For the text-containing cell, return its midpoint in [x, y] coordinate format. 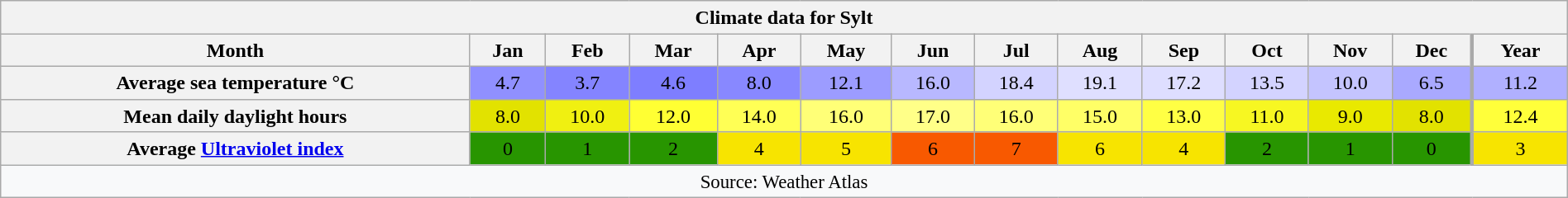
11.2 [1520, 82]
4.7 [508, 82]
18.4 [1016, 82]
Jul [1016, 50]
3.7 [587, 82]
Average sea temperature °C [235, 82]
Year [1520, 50]
4.6 [673, 82]
Dec [1432, 50]
7 [1016, 148]
9.0 [1350, 115]
19.1 [1100, 82]
Mar [673, 50]
Feb [587, 50]
12.0 [673, 115]
Jan [508, 50]
12.1 [846, 82]
11.0 [1267, 115]
12.4 [1520, 115]
15.0 [1100, 115]
Average Ultraviolet index [235, 148]
17.0 [933, 115]
Mean daily daylight hours [235, 115]
Sep [1184, 50]
13.5 [1267, 82]
3 [1520, 148]
17.2 [1184, 82]
Source: Weather Atlas [784, 181]
May [846, 50]
Month [235, 50]
Oct [1267, 50]
Jun [933, 50]
13.0 [1184, 115]
14.0 [759, 115]
5 [846, 148]
Climate data for Sylt [784, 17]
Apr [759, 50]
Nov [1350, 50]
Aug [1100, 50]
6.5 [1432, 82]
